Return (X, Y) of the center of cell containing provided text 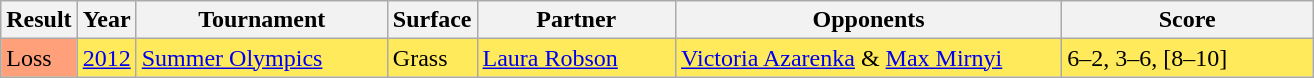
2012 (106, 58)
6–2, 3–6, [8–10] (1188, 58)
Surface (432, 20)
Opponents (869, 20)
Grass (432, 58)
Summer Olympics (262, 58)
Result (39, 20)
Tournament (262, 20)
Loss (39, 58)
Victoria Azarenka & Max Mirnyi (869, 58)
Laura Robson (576, 58)
Year (106, 20)
Partner (576, 20)
Score (1188, 20)
